Detect which cell encompasses the target text, then output its (x, y) center coordinate. 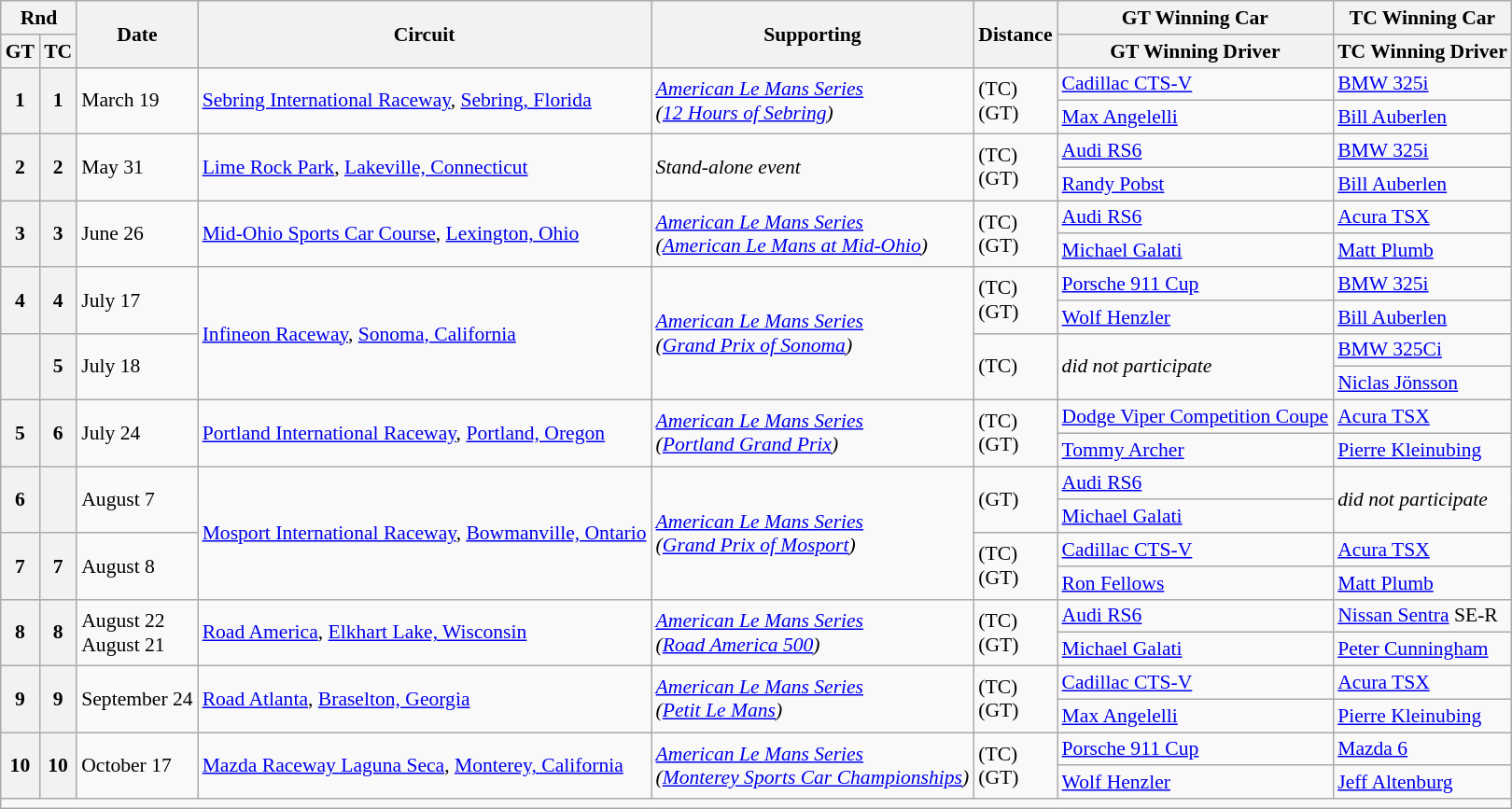
Randy Pobst (1196, 184)
American Le Mans Series(Grand Prix of Mosport) (813, 533)
Peter Cunningham (1422, 649)
June 26 (136, 233)
Circuit (425, 34)
Sebring International Raceway, Sebring, Florida (425, 101)
Infineon Raceway, Sonoma, California (425, 333)
Dodge Viper Competition Coupe (1196, 417)
TC (58, 51)
August 8 (136, 565)
July 17 (136, 300)
Date (136, 34)
Tommy Archer (1196, 450)
American Le Mans Series(12 Hours of Sebring) (813, 101)
(GT) (1015, 500)
GT (21, 51)
Mosport International Raceway, Bowmanville, Ontario (425, 533)
American Le Mans Series(Portland Grand Prix) (813, 433)
Nissan Sentra SE-R (1422, 616)
American Le Mans Series(American Le Mans at Mid-Ohio) (813, 233)
American Le Mans Series(Road America 500) (813, 633)
Road Atlanta, Braselton, Georgia (425, 700)
American Le Mans Series(Grand Prix of Sonoma) (813, 333)
Road America, Elkhart Lake, Wisconsin (425, 633)
March 19 (136, 101)
Lime Rock Park, Lakeville, Connecticut (425, 168)
BMW 325Ci (1422, 350)
Portland International Raceway, Portland, Oregon (425, 433)
Niclas Jönsson (1422, 384)
TC Winning Driver (1422, 51)
Rnd (39, 18)
GT Winning Car (1196, 18)
Supporting (813, 34)
Stand-alone event (813, 168)
TC Winning Car (1422, 18)
Ron Fellows (1196, 583)
Mazda Raceway Laguna Seca, Monterey, California (425, 765)
October 17 (136, 765)
July 24 (136, 433)
American Le Mans Series(Monterey Sports Car Championships) (813, 765)
GT Winning Driver (1196, 51)
Mid-Ohio Sports Car Course, Lexington, Ohio (425, 233)
September 24 (136, 700)
May 31 (136, 168)
Jeff Altenburg (1422, 783)
American Le Mans Series(Petit Le Mans) (813, 700)
(TC) (1015, 366)
July 18 (136, 366)
August 7 (136, 500)
Mazda 6 (1422, 749)
August 22August 21 (136, 633)
Distance (1015, 34)
